Find where the given text appears and provide that cell's center as [X, Y] coordinate. 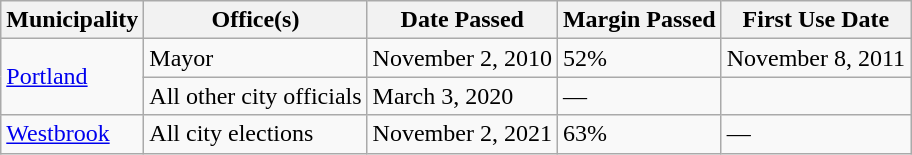
Portland [72, 77]
First Use Date [816, 20]
March 3, 2020 [462, 96]
November 2, 2021 [462, 134]
63% [639, 134]
Westbrook [72, 134]
52% [639, 58]
All other city officials [256, 96]
Date Passed [462, 20]
Office(s) [256, 20]
Margin Passed [639, 20]
All city elections [256, 134]
Mayor [256, 58]
Municipality [72, 20]
November 8, 2011 [816, 58]
November 2, 2010 [462, 58]
